Determine the (X, Y) coordinate at the center of the cell enclosing the given text.  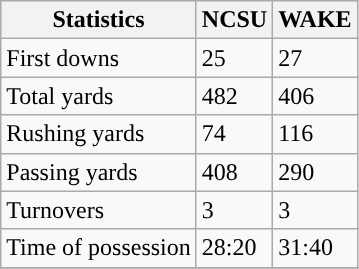
NCSU (234, 20)
Total yards (99, 96)
Rushing yards (99, 134)
27 (315, 58)
28:20 (234, 248)
WAKE (315, 20)
406 (315, 96)
116 (315, 134)
290 (315, 172)
74 (234, 134)
408 (234, 172)
31:40 (315, 248)
First downs (99, 58)
Turnovers (99, 210)
25 (234, 58)
482 (234, 96)
Time of possession (99, 248)
Passing yards (99, 172)
Statistics (99, 20)
